Return [X, Y] of the center of cell containing provided text 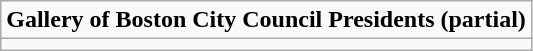
Gallery of Boston City Council Presidents (partial) [266, 20]
